Provide the (X, Y) coordinate of the cell's center where the given text is located.  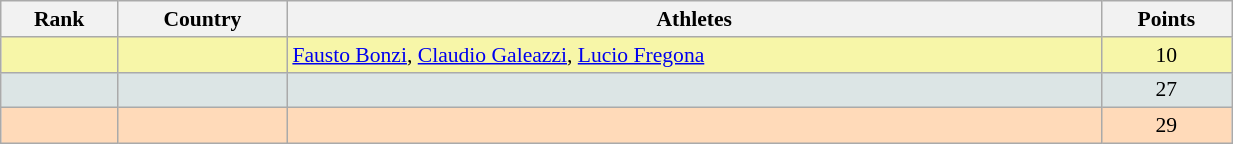
Country (202, 19)
27 (1166, 90)
10 (1166, 55)
Points (1166, 19)
Fausto Bonzi, Claudio Galeazzi, Lucio Fregona (694, 55)
Rank (60, 19)
29 (1166, 126)
Athletes (694, 19)
